Extract the [x, y] coordinate from the center of the cell holding the provided text.  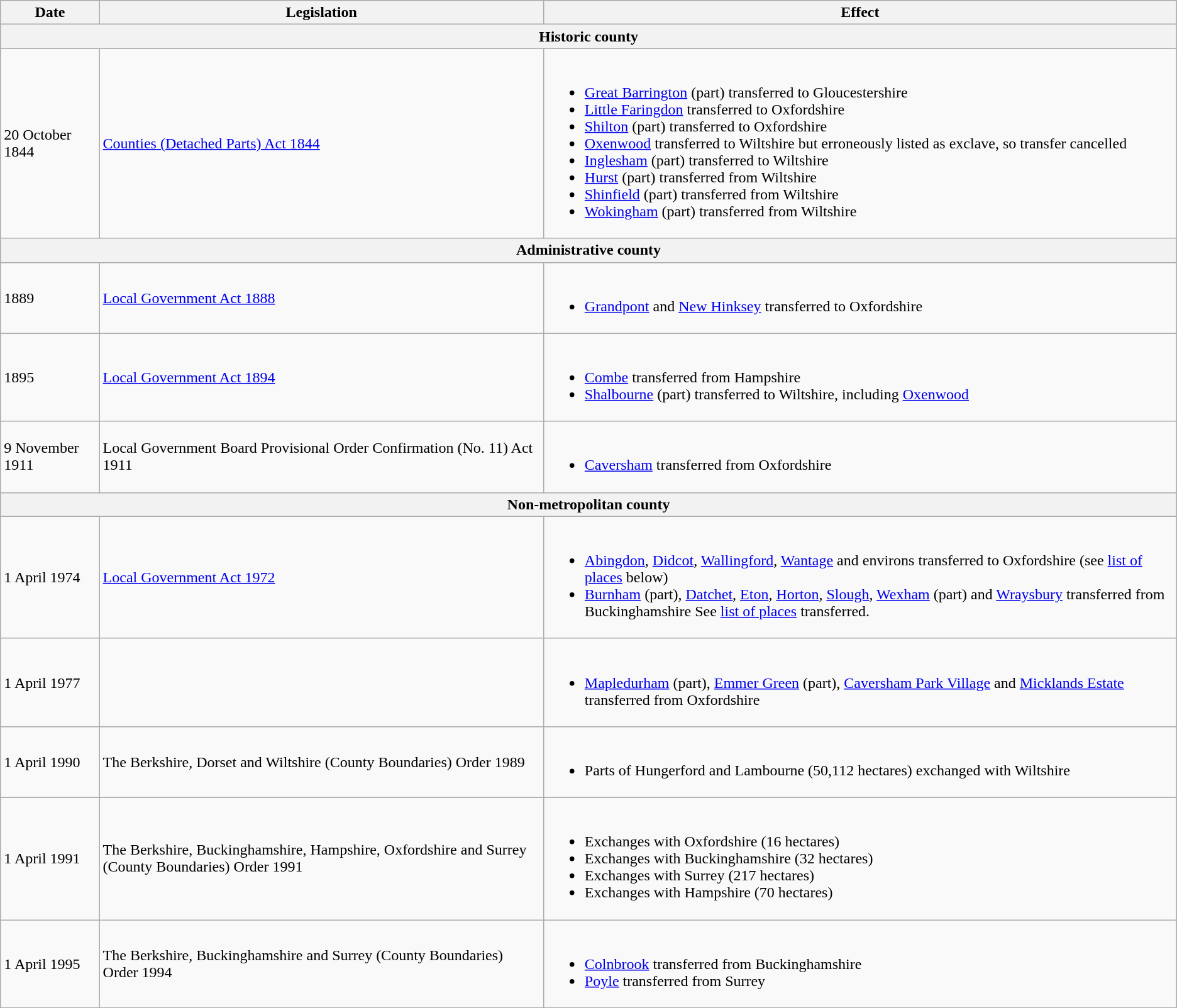
Caversham transferred from Oxfordshire [860, 457]
Grandpont and New Hinksey transferred to Oxfordshire [860, 298]
Date [50, 13]
1 April 1995 [50, 963]
1 April 1977 [50, 682]
The Berkshire, Dorset and Wiltshire (County Boundaries) Order 1989 [321, 762]
20 October 1844 [50, 143]
1 April 1990 [50, 762]
Administrative county [588, 250]
Counties (Detached Parts) Act 1844 [321, 143]
1 April 1974 [50, 577]
Non-metropolitan county [588, 504]
9 November 1911 [50, 457]
1 April 1991 [50, 858]
Local Government Board Provisional Order Confirmation (No. 11) Act 1911 [321, 457]
The Berkshire, Buckinghamshire, Hampshire, Oxfordshire and Surrey (County Boundaries) Order 1991 [321, 858]
The Berkshire, Buckinghamshire and Surrey (County Boundaries) Order 1994 [321, 963]
Parts of Hungerford and Lambourne (50,112 hectares) exchanged with Wiltshire [860, 762]
Mapledurham (part), Emmer Green (part), Caversham Park Village and Micklands Estate transferred from Oxfordshire [860, 682]
Combe transferred from HampshireShalbourne (part) transferred to Wiltshire, including Oxenwood [860, 377]
1889 [50, 298]
Local Government Act 1888 [321, 298]
Local Government Act 1894 [321, 377]
Local Government Act 1972 [321, 577]
Colnbrook transferred from BuckinghamshirePoyle transferred from Surrey [860, 963]
1895 [50, 377]
Effect [860, 13]
Historic county [588, 36]
Legislation [321, 13]
